Detect which cell encompasses the target text, then output its [X, Y] center coordinate. 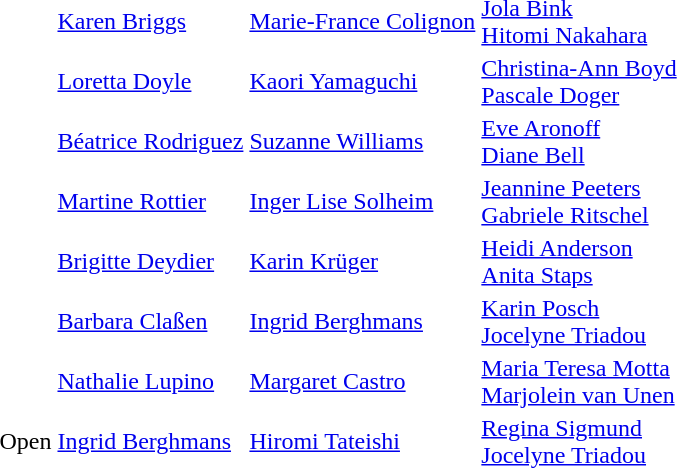
Brigitte Deydier [150, 262]
Barbara Claßen [150, 322]
Béatrice Rodriguez [150, 142]
Martine Rottier [150, 202]
Margaret Castro [362, 382]
Nathalie Lupino [150, 382]
Ingrid Berghmans [362, 322]
Loretta Doyle [150, 82]
Karin Krüger [362, 262]
Inger Lise Solheim [362, 202]
Kaori Yamaguchi [362, 82]
Suzanne Williams [362, 142]
